Output the [X, Y] coordinate of the center of the cell containing the given text.  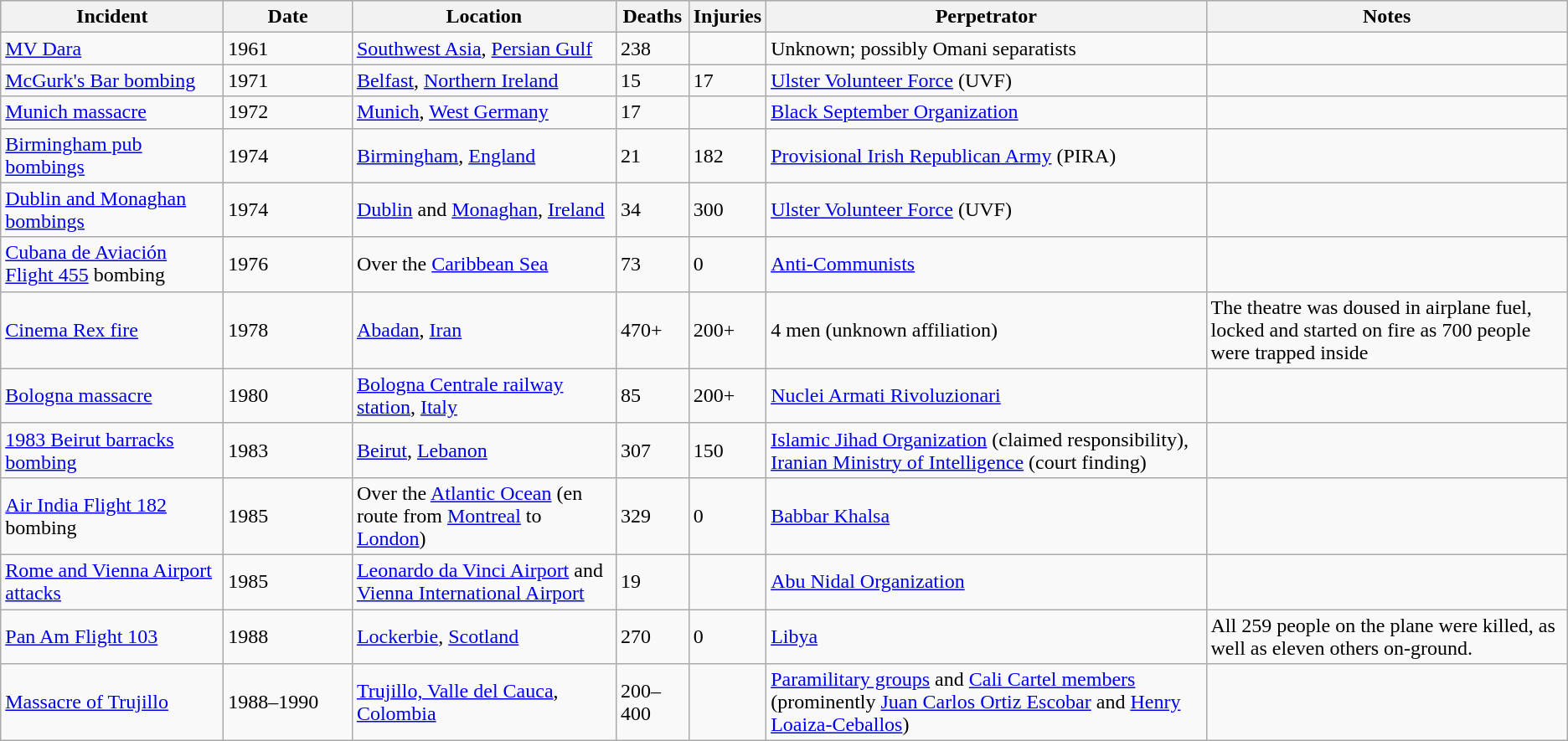
Abu Nidal Organization [987, 581]
150 [727, 450]
Paramilitary groups and Cali Cartel members (prominently Juan Carlos Ortiz Escobar and Henry Loaiza-Ceballos) [987, 702]
The theatre was doused in airplane fuel, locked and started on fire as 700 people were trapped inside [1387, 330]
Nuclei Armati Rivoluzionari [987, 395]
200–400 [652, 702]
Birmingham, England [484, 156]
Injuries [727, 17]
Deaths [652, 17]
Notes [1387, 17]
Date [288, 17]
MV Dara [112, 49]
270 [652, 636]
Massacre of Trujillo [112, 702]
Abadan, Iran [484, 330]
21 [652, 156]
Southwest Asia, Persian Gulf [484, 49]
Black September Organization [987, 112]
4 men (unknown affiliation) [987, 330]
1983 [288, 450]
Dublin and Monaghan, Ireland [484, 209]
Bologna Centrale railway station, Italy [484, 395]
Over the Atlantic Ocean (en route from Montreal to London) [484, 516]
Munich massacre [112, 112]
Cinema Rex fire [112, 330]
1976 [288, 265]
Anti-Communists [987, 265]
15 [652, 80]
Perpetrator [987, 17]
1978 [288, 330]
1980 [288, 395]
307 [652, 450]
Rome and Vienna Airport attacks [112, 581]
1961 [288, 49]
McGurk's Bar bombing [112, 80]
1983 Beirut barracks bombing [112, 450]
Trujillo, Valle del Cauca, Colombia [484, 702]
34 [652, 209]
Location [484, 17]
Pan Am Flight 103 [112, 636]
182 [727, 156]
85 [652, 395]
Lockerbie, Scotland [484, 636]
Belfast, Northern Ireland [484, 80]
Dublin and Monaghan bombings [112, 209]
Cubana de Aviación Flight 455 bombing [112, 265]
329 [652, 516]
73 [652, 265]
Islamic Jihad Organization (claimed responsibility), Iranian Ministry of Intelligence (court finding) [987, 450]
Provisional Irish Republican Army (PIRA) [987, 156]
470+ [652, 330]
238 [652, 49]
Munich, West Germany [484, 112]
Babbar Khalsa [987, 516]
Birmingham pub bombings [112, 156]
Bologna massacre [112, 395]
Incident [112, 17]
19 [652, 581]
1988–1990 [288, 702]
1971 [288, 80]
All 259 people on the plane were killed, as well as eleven others on-ground. [1387, 636]
300 [727, 209]
Air India Flight 182 bombing [112, 516]
Leonardo da Vinci Airport and Vienna International Airport [484, 581]
Over the Caribbean Sea [484, 265]
1972 [288, 112]
1988 [288, 636]
Unknown; possibly Omani separatists [987, 49]
Beirut, Lebanon [484, 450]
Libya [987, 636]
